Extract the [X, Y] coordinate from the center of the cell holding the provided text.  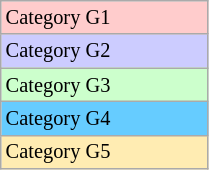
Category G5 [104, 152]
Category G2 [104, 51]
Category G1 [104, 17]
Category G4 [104, 118]
Category G3 [104, 85]
